Locate the cell with the specified text and output its (x, y) center coordinate. 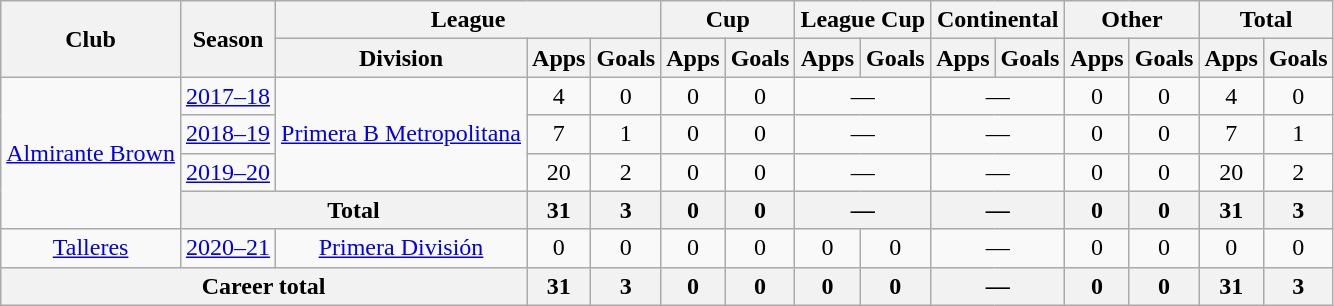
League (468, 20)
Almirante Brown (91, 153)
Talleres (91, 248)
Other (1132, 20)
Season (228, 39)
Division (402, 58)
2017–18 (228, 96)
Continental (998, 20)
2020–21 (228, 248)
Club (91, 39)
Primera División (402, 248)
2018–19 (228, 134)
2019–20 (228, 172)
Primera B Metropolitana (402, 134)
Career total (264, 286)
Cup (728, 20)
League Cup (863, 20)
